Provide the (x, y) coordinate of the cell's center where the given text is located.  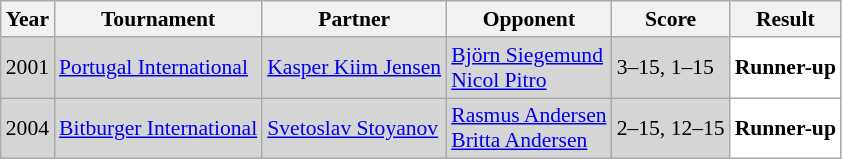
Tournament (158, 19)
Partner (354, 19)
Result (786, 19)
Score (671, 19)
Björn Siegemund Nicol Pitro (528, 68)
Kasper Kiim Jensen (354, 68)
Svetoslav Stoyanov (354, 128)
2004 (28, 128)
Opponent (528, 19)
Bitburger International (158, 128)
Year (28, 19)
Rasmus Andersen Britta Andersen (528, 128)
3–15, 1–15 (671, 68)
2001 (28, 68)
2–15, 12–15 (671, 128)
Portugal International (158, 68)
